Provide the [X, Y] coordinate of the cell's center where the given text is located.  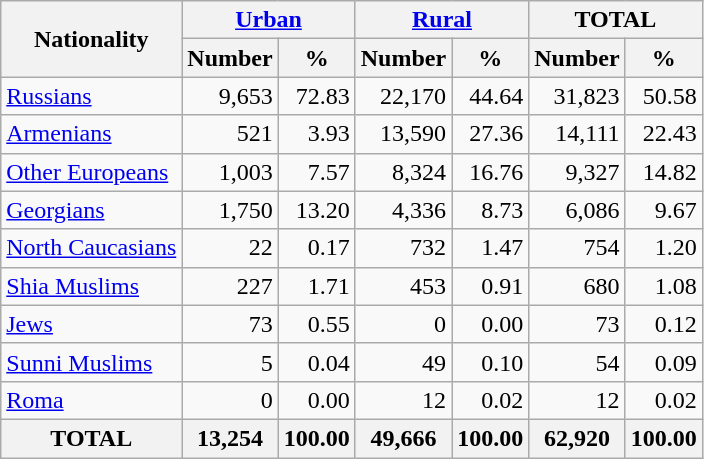
54 [577, 362]
0.12 [664, 324]
22 [230, 248]
22.43 [664, 134]
Russians [92, 96]
49 [403, 362]
754 [577, 248]
Roma [92, 400]
8.73 [490, 210]
0.04 [316, 362]
8,324 [403, 172]
44.64 [490, 96]
0.55 [316, 324]
227 [230, 286]
North Caucasians [92, 248]
1.08 [664, 286]
0.09 [664, 362]
680 [577, 286]
9.67 [664, 210]
14.82 [664, 172]
9,653 [230, 96]
0.10 [490, 362]
Shia Muslims [92, 286]
7.57 [316, 172]
9,327 [577, 172]
Other Europeans [92, 172]
1.20 [664, 248]
13.20 [316, 210]
521 [230, 134]
1,003 [230, 172]
Nationality [92, 39]
Sunni Muslims [92, 362]
Jews [92, 324]
31,823 [577, 96]
1.47 [490, 248]
14,111 [577, 134]
Rural [442, 20]
49,666 [403, 438]
3.93 [316, 134]
62,920 [577, 438]
0.17 [316, 248]
13,254 [230, 438]
13,590 [403, 134]
72.83 [316, 96]
1.71 [316, 286]
Armenians [92, 134]
6,086 [577, 210]
50.58 [664, 96]
16.76 [490, 172]
22,170 [403, 96]
5 [230, 362]
732 [403, 248]
1,750 [230, 210]
27.36 [490, 134]
0.91 [490, 286]
4,336 [403, 210]
Urban [268, 20]
453 [403, 286]
Georgians [92, 210]
